Extract the [x, y] coordinate from the center of the cell holding the provided text.  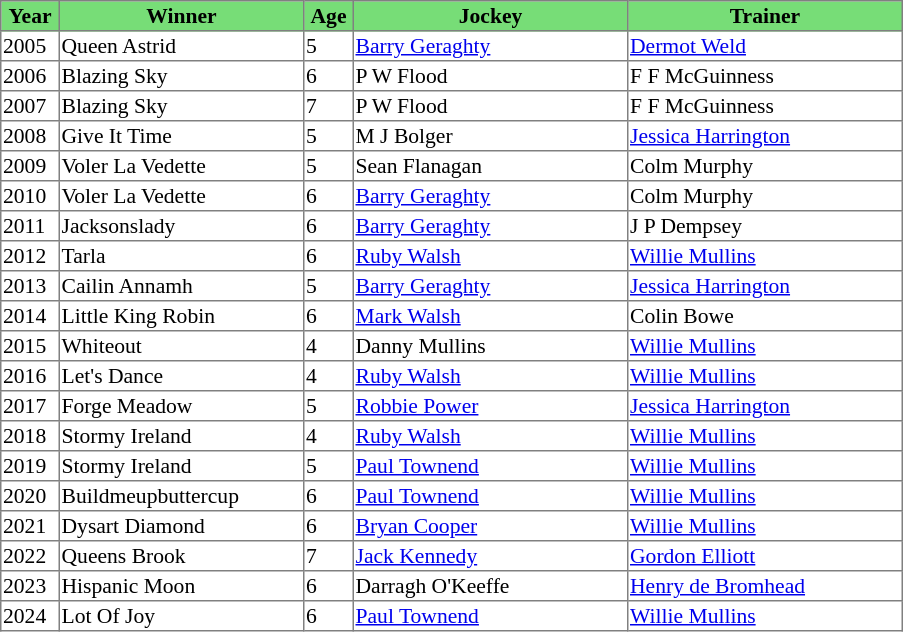
2019 [30, 466]
2021 [30, 526]
2020 [30, 496]
2018 [30, 436]
Give It Time [181, 136]
Bryan Cooper [490, 526]
2023 [30, 586]
2014 [30, 316]
Age [329, 16]
2006 [30, 76]
Lot Of Joy [181, 616]
2012 [30, 256]
2017 [30, 406]
Jacksonslady [181, 226]
Let's Dance [181, 376]
Mark Walsh [490, 316]
Forge Meadow [181, 406]
2010 [30, 196]
Hispanic Moon [181, 586]
Queens Brook [181, 556]
Dermot Weld [765, 46]
Danny Mullins [490, 346]
Little King Robin [181, 316]
2015 [30, 346]
Colin Bowe [765, 316]
2013 [30, 286]
2005 [30, 46]
Whiteout [181, 346]
Henry de Bromhead [765, 586]
J P Dempsey [765, 226]
Jockey [490, 16]
Jack Kennedy [490, 556]
2024 [30, 616]
2008 [30, 136]
Dysart Diamond [181, 526]
Buildmeupbuttercup [181, 496]
Robbie Power [490, 406]
M J Bolger [490, 136]
Gordon Elliott [765, 556]
2016 [30, 376]
2007 [30, 106]
Sean Flanagan [490, 166]
2009 [30, 166]
Winner [181, 16]
Darragh O'Keeffe [490, 586]
Tarla [181, 256]
2011 [30, 226]
2022 [30, 556]
Year [30, 16]
Queen Astrid [181, 46]
Cailin Annamh [181, 286]
Trainer [765, 16]
